Identify which cell holds the provided text, then report its [x, y] central coordinate. 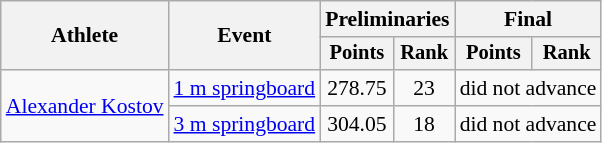
278.75 [357, 88]
Event [245, 36]
18 [424, 124]
Preliminaries [387, 19]
23 [424, 88]
304.05 [357, 124]
Athlete [85, 36]
Alexander Kostov [85, 106]
3 m springboard [245, 124]
Final [528, 19]
1 m springboard [245, 88]
